Find where the given text appears and provide that cell's center as [X, Y] coordinate. 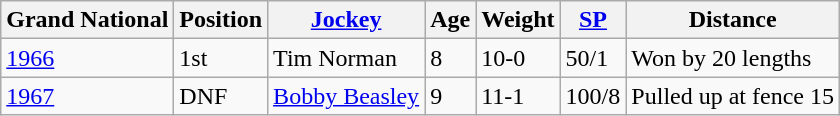
1967 [88, 96]
Position [221, 20]
Weight [518, 20]
Grand National [88, 20]
1966 [88, 58]
Distance [733, 20]
Jockey [346, 20]
50/1 [593, 58]
9 [450, 96]
100/8 [593, 96]
10-0 [518, 58]
Bobby Beasley [346, 96]
1st [221, 58]
Pulled up at fence 15 [733, 96]
DNF [221, 96]
SP [593, 20]
Tim Norman [346, 58]
Won by 20 lengths [733, 58]
11-1 [518, 96]
8 [450, 58]
Age [450, 20]
